Return [x, y] of the center of cell containing provided text 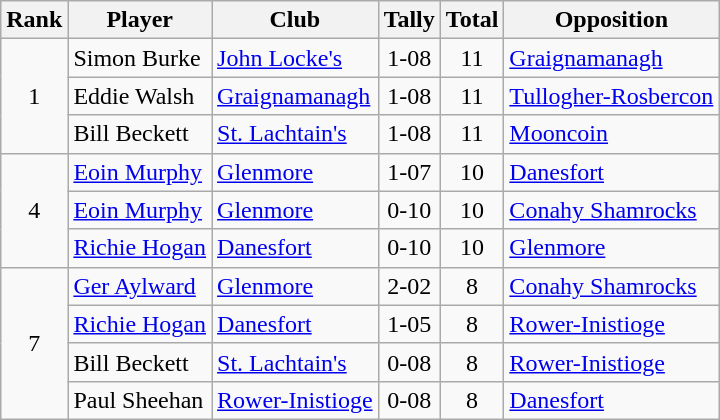
Club [296, 20]
Tullogher-Rosbercon [612, 96]
1-07 [409, 172]
Eddie Walsh [140, 96]
Simon Burke [140, 58]
Ger Aylward [140, 286]
4 [34, 210]
1-05 [409, 324]
7 [34, 343]
Paul Sheehan [140, 400]
John Locke's [296, 58]
Opposition [612, 20]
2-02 [409, 286]
Total [472, 20]
Tally [409, 20]
1 [34, 96]
Mooncoin [612, 134]
Player [140, 20]
Rank [34, 20]
